Identify which cell holds the provided text, then report its [X, Y] central coordinate. 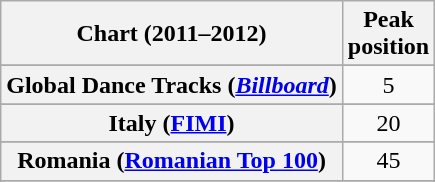
Romania (Romanian Top 100) [172, 161]
20 [388, 123]
Global Dance Tracks (Billboard) [172, 85]
45 [388, 161]
Chart (2011–2012) [172, 34]
Italy (FIMI) [172, 123]
5 [388, 85]
Peakposition [388, 34]
